Scan for the cell matching the given text and deliver its [x, y] coordinate at center. 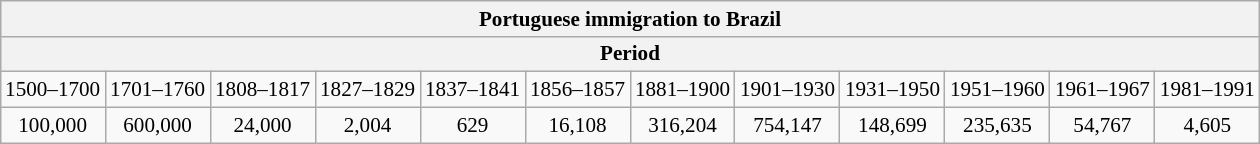
54,767 [1102, 124]
1881–1900 [682, 90]
600,000 [158, 124]
1856–1857 [578, 90]
1931–1950 [892, 90]
1981–1991 [1208, 90]
1500–1700 [52, 90]
754,147 [788, 124]
235,635 [998, 124]
148,699 [892, 124]
1961–1967 [1102, 90]
1901–1930 [788, 90]
Portuguese immigration to Brazil [630, 18]
4,605 [1208, 124]
1808–1817 [262, 90]
Period [630, 54]
316,204 [682, 124]
1827–1829 [368, 90]
1701–1760 [158, 90]
629 [472, 124]
1951–1960 [998, 90]
1837–1841 [472, 90]
16,108 [578, 124]
2,004 [368, 124]
100,000 [52, 124]
24,000 [262, 124]
